Return (X, Y) of the center of cell containing provided text 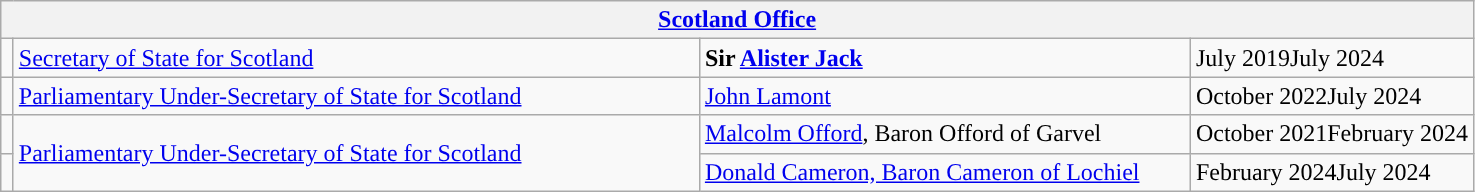
Secretary of State for Scotland (356, 58)
John Lamont (944, 96)
February 2024July 2024 (1332, 172)
October 2022July 2024 (1332, 96)
October 2021February 2024 (1332, 134)
Sir Alister Jack (944, 58)
Donald Cameron, Baron Cameron of Lochiel (944, 172)
July 2019July 2024 (1332, 58)
Scotland Office (738, 20)
Malcolm Offord, Baron Offord of Garvel (944, 134)
